For the text-containing cell, return its midpoint in [x, y] coordinate format. 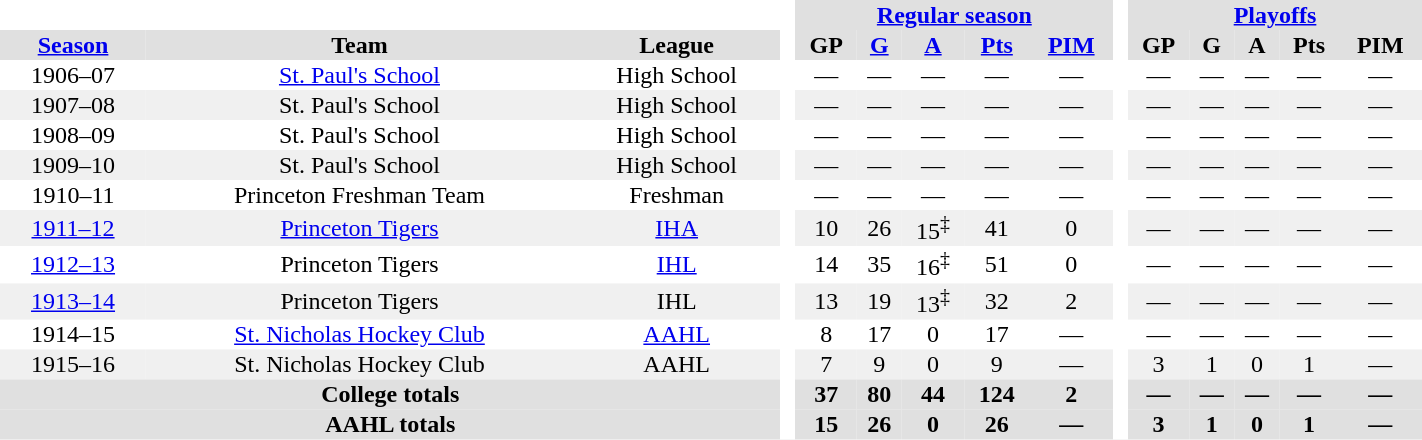
8 [826, 334]
7 [826, 364]
1914–15 [73, 334]
Freshman [677, 195]
Playoffs [1275, 15]
35 [880, 264]
1907–08 [73, 105]
80 [880, 394]
44 [933, 394]
124 [996, 394]
10 [826, 228]
13‡ [933, 301]
Regular season [954, 15]
Princeton Freshman Team [360, 195]
1906–07 [73, 75]
1911–12 [73, 228]
1909–10 [73, 165]
32 [996, 301]
16‡ [933, 264]
13 [826, 301]
1912–13 [73, 264]
15‡ [933, 228]
1908–09 [73, 135]
AAHL totals [390, 424]
IHA [677, 228]
37 [826, 394]
41 [996, 228]
1915–16 [73, 364]
19 [880, 301]
1913–14 [73, 301]
Team [360, 45]
14 [826, 264]
Season [73, 45]
51 [996, 264]
1910–11 [73, 195]
League [677, 45]
College totals [390, 394]
15 [826, 424]
